Find where the given text appears and provide that cell's center as (X, Y) coordinate. 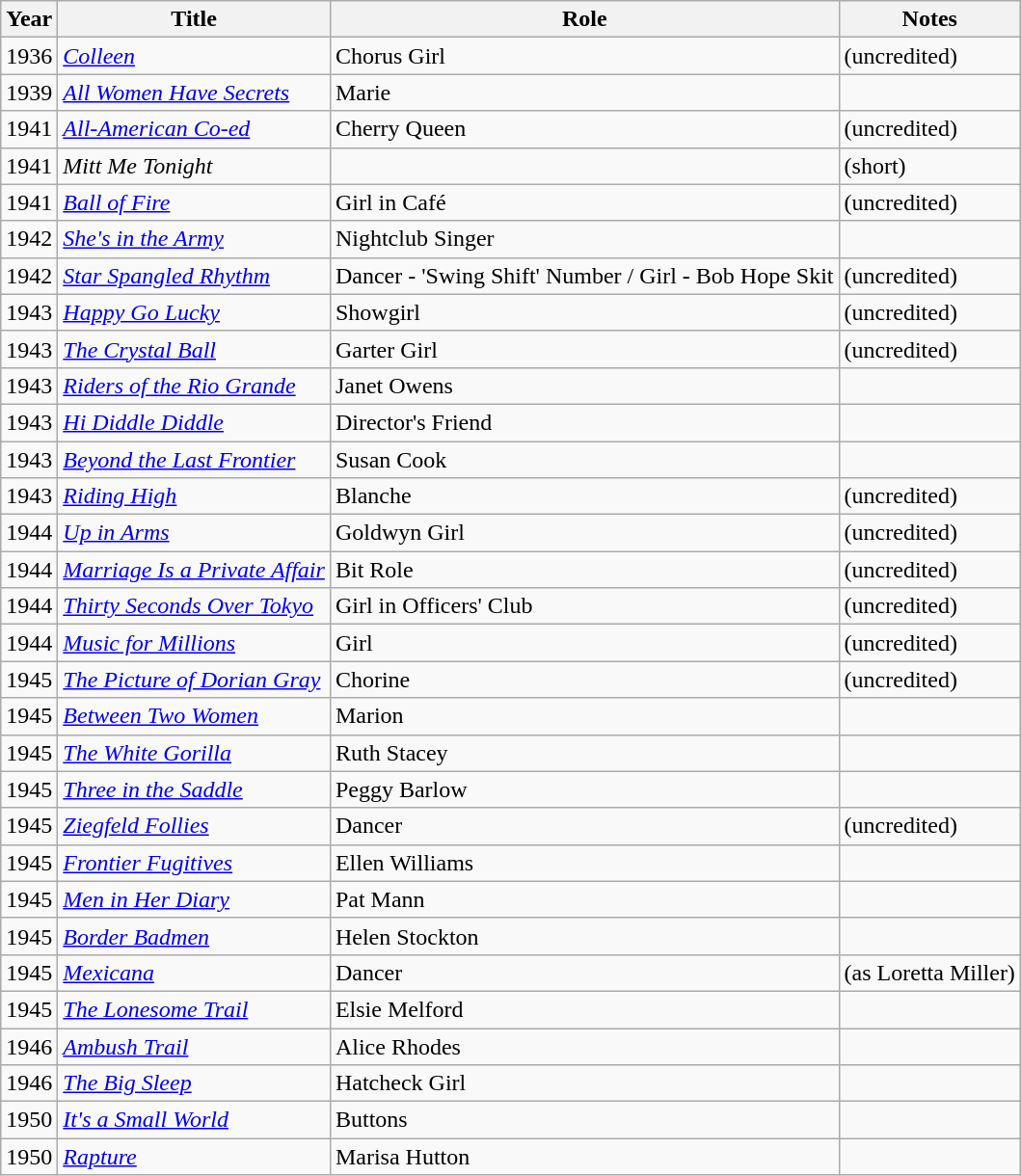
Beyond the Last Frontier (195, 460)
Girl in Officers' Club (584, 606)
Girl in Café (584, 202)
Star Spangled Rhythm (195, 276)
Ruth Stacey (584, 753)
All Women Have Secrets (195, 93)
Janet Owens (584, 386)
Marriage Is a Private Affair (195, 570)
Three in the Saddle (195, 789)
She's in the Army (195, 239)
Dancer - 'Swing Shift' Number / Girl - Bob Hope Skit (584, 276)
Up in Arms (195, 533)
It's a Small World (195, 1120)
Chorus Girl (584, 56)
Role (584, 19)
Notes (929, 19)
Helen Stockton (584, 936)
The Big Sleep (195, 1083)
The Picture of Dorian Gray (195, 680)
(as Loretta Miller) (929, 973)
Director's Friend (584, 422)
Garter Girl (584, 349)
Ellen Williams (584, 863)
Marie (584, 93)
Riding High (195, 496)
Cherry Queen (584, 129)
Rapture (195, 1157)
Goldwyn Girl (584, 533)
Nightclub Singer (584, 239)
1936 (29, 56)
Between Two Women (195, 716)
Thirty Seconds Over Tokyo (195, 606)
Blanche (584, 496)
Bit Role (584, 570)
Mexicana (195, 973)
Men in Her Diary (195, 899)
Title (195, 19)
Colleen (195, 56)
Ball of Fire (195, 202)
Susan Cook (584, 460)
The Lonesome Trail (195, 1009)
Chorine (584, 680)
Alice Rhodes (584, 1046)
1939 (29, 93)
Hi Diddle Diddle (195, 422)
Ziegfeld Follies (195, 826)
Mitt Me Tonight (195, 166)
Frontier Fugitives (195, 863)
Ambush Trail (195, 1046)
Girl (584, 643)
Border Badmen (195, 936)
(short) (929, 166)
Peggy Barlow (584, 789)
Happy Go Lucky (195, 312)
Marisa Hutton (584, 1157)
Riders of the Rio Grande (195, 386)
All-American Co-ed (195, 129)
The Crystal Ball (195, 349)
Showgirl (584, 312)
Year (29, 19)
Marion (584, 716)
The White Gorilla (195, 753)
Pat Mann (584, 899)
Hatcheck Girl (584, 1083)
Music for Millions (195, 643)
Elsie Melford (584, 1009)
Buttons (584, 1120)
